Output the [X, Y] coordinate of the center of the cell containing the given text.  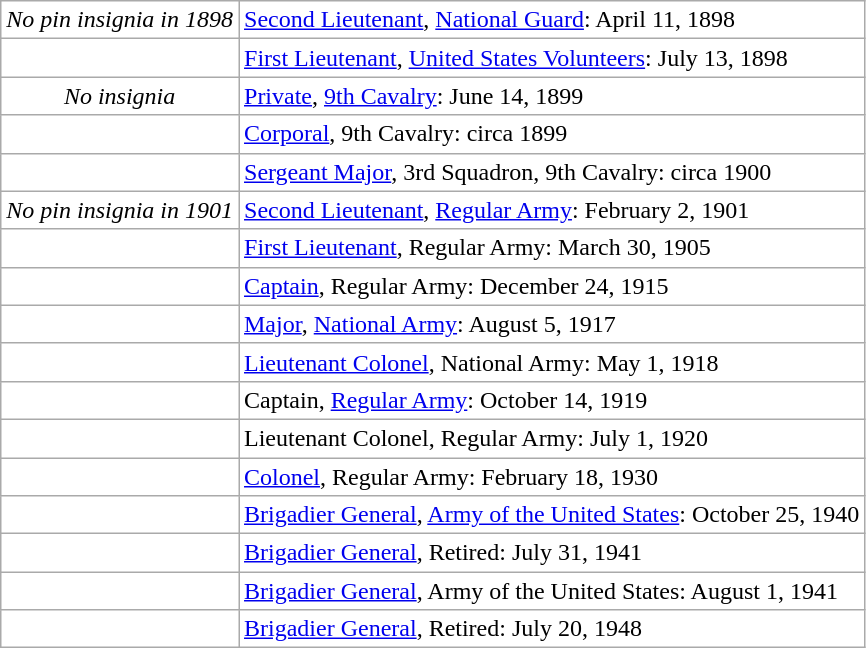
Brigadier General, Army of the United States: October 25, 1940 [551, 515]
Colonel, Regular Army: February 18, 1930 [551, 477]
Lieutenant Colonel, National Army: May 1, 1918 [551, 362]
Brigadier General, Retired: July 31, 1941 [551, 553]
Lieutenant Colonel, Regular Army: July 1, 1920 [551, 438]
Second Lieutenant, Regular Army: February 2, 1901 [551, 210]
No pin insignia in 1901 [120, 210]
Second Lieutenant, National Guard: April 11, 1898 [551, 20]
First Lieutenant, Regular Army: March 30, 1905 [551, 248]
Corporal, 9th Cavalry: circa 1899 [551, 134]
Brigadier General, Army of the United States: August 1, 1941 [551, 591]
Sergeant Major, 3rd Squadron, 9th Cavalry: circa 1900 [551, 172]
Private, 9th Cavalry: June 14, 1899 [551, 96]
Major, National Army: August 5, 1917 [551, 324]
Captain, Regular Army: October 14, 1919 [551, 400]
No pin insignia in 1898 [120, 20]
No insignia [120, 96]
First Lieutenant, United States Volunteers: July 13, 1898 [551, 58]
Captain, Regular Army: December 24, 1915 [551, 286]
Brigadier General, Retired: July 20, 1948 [551, 629]
